Output the [X, Y] coordinate of the center of the cell containing the given text.  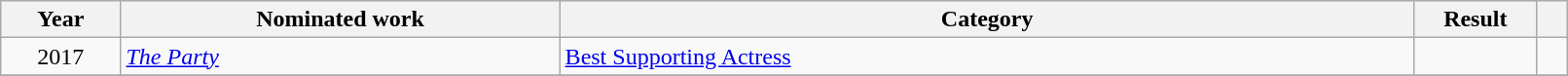
Result [1476, 19]
Best Supporting Actress [987, 57]
Category [987, 19]
The Party [341, 57]
Year [60, 19]
2017 [60, 57]
Nominated work [341, 19]
